Return the (X, Y) coordinate for the center point of the cell that contains the specified text.  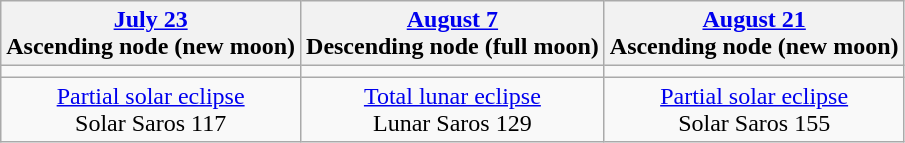
August 21Ascending node (new moon) (754, 34)
August 7Descending node (full moon) (453, 34)
Partial solar eclipseSolar Saros 155 (754, 110)
Total lunar eclipseLunar Saros 129 (453, 110)
July 23Ascending node (new moon) (151, 34)
Partial solar eclipseSolar Saros 117 (151, 110)
